Locate the cell with the specified text and output its [X, Y] center coordinate. 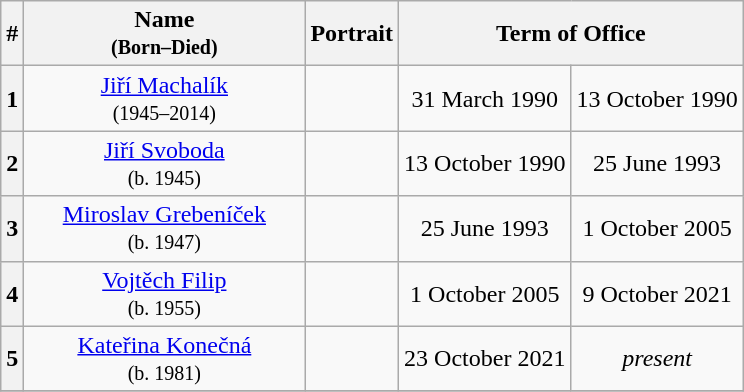
Term of Office [572, 34]
Miroslav Grebeníček(b. 1947) [164, 228]
31 March 1990 [485, 98]
1 [12, 98]
Vojtěch Filip(b. 1955) [164, 294]
Name(Born–Died) [164, 34]
Jiří Machalík(1945–2014) [164, 98]
Jiří Svoboda(b. 1945) [164, 164]
5 [12, 358]
# [12, 34]
3 [12, 228]
4 [12, 294]
Portrait [352, 34]
2 [12, 164]
present [657, 358]
9 October 2021 [657, 294]
23 October 2021 [485, 358]
Kateřina Konečná(b. 1981) [164, 358]
